From the cell containing the given text, extract its center point as (X, Y) coordinate. 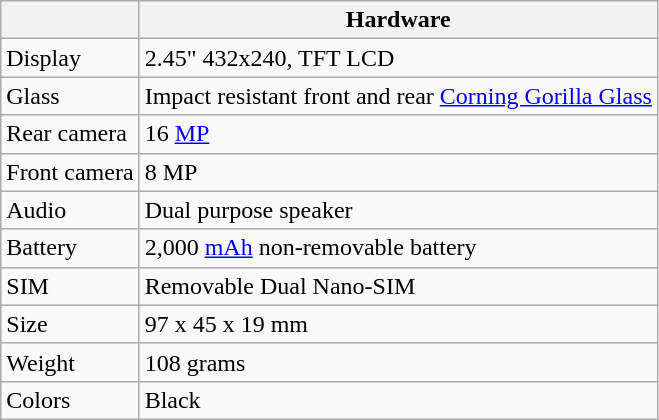
97 x 45 x 19 mm (398, 324)
Dual purpose speaker (398, 210)
Rear camera (70, 134)
8 MP (398, 172)
108 grams (398, 362)
Size (70, 324)
Removable Dual Nano-SIM (398, 286)
2.45" 432x240, TFT LCD (398, 58)
2,000 mAh non-removable battery (398, 248)
16 MP (398, 134)
Weight (70, 362)
Battery (70, 248)
Display (70, 58)
Colors (70, 400)
Glass (70, 96)
Front camera (70, 172)
Black (398, 400)
Audio (70, 210)
Impact resistant front and rear Corning Gorilla Glass (398, 96)
SIM (70, 286)
Hardware (398, 20)
